Detect which cell encompasses the target text, then output its [X, Y] center coordinate. 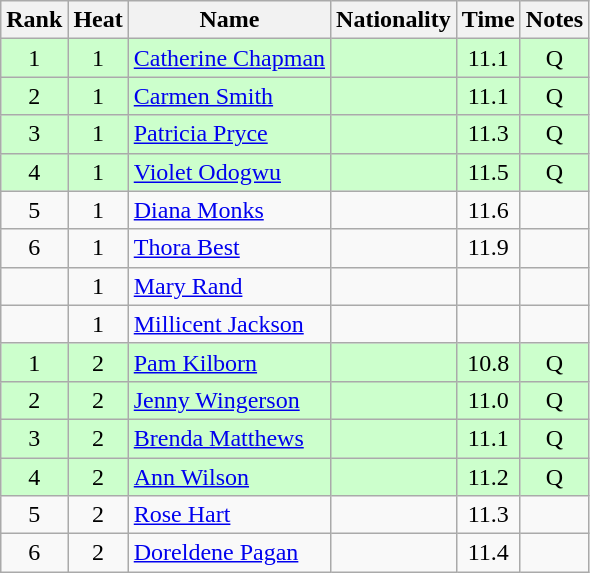
Pam Kilborn [229, 362]
Jenny Wingerson [229, 400]
Diana Monks [229, 210]
Name [229, 20]
Brenda Matthews [229, 438]
Time [488, 20]
Carmen Smith [229, 96]
11.2 [488, 477]
11.5 [488, 172]
Mary Rand [229, 286]
Nationality [394, 20]
10.8 [488, 362]
Thora Best [229, 248]
11.9 [488, 248]
Ann Wilson [229, 477]
11.0 [488, 400]
11.4 [488, 553]
Notes [554, 20]
Millicent Jackson [229, 324]
Patricia Pryce [229, 134]
Heat [98, 20]
Catherine Chapman [229, 58]
11.6 [488, 210]
Violet Odogwu [229, 172]
Rank [34, 20]
Rose Hart [229, 515]
Doreldene Pagan [229, 553]
